Identify which cell holds the provided text, then report its [x, y] central coordinate. 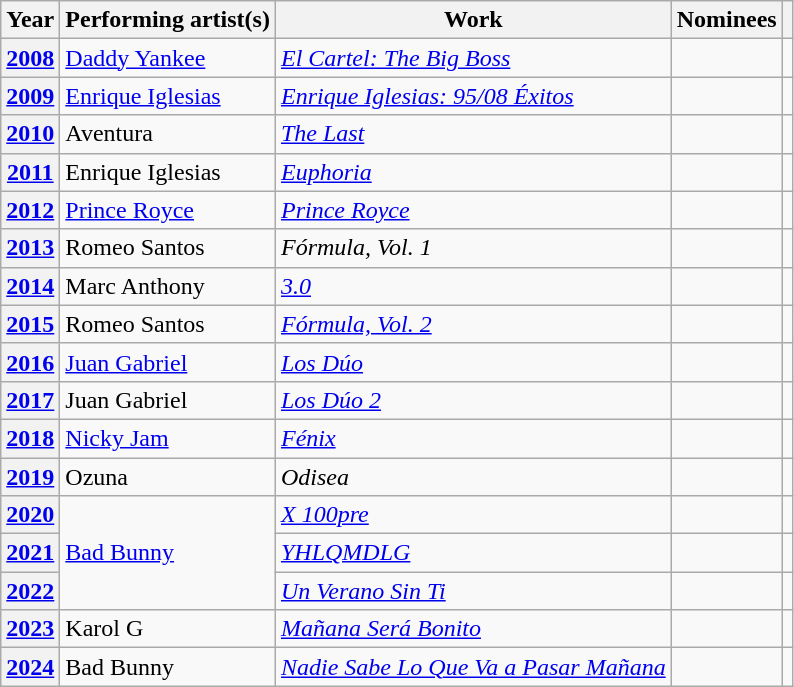
2018 [30, 438]
2008 [30, 58]
2011 [30, 172]
2021 [30, 553]
2017 [30, 400]
Nicky Jam [168, 438]
Marc Anthony [168, 286]
Year [30, 20]
2023 [30, 629]
Fénix [473, 438]
X 100pre [473, 515]
2024 [30, 667]
Ozuna [168, 477]
2015 [30, 324]
2016 [30, 362]
Un Verano Sin Ti [473, 591]
Karol G [168, 629]
2009 [30, 96]
Odisea [473, 477]
Los Dúo [473, 362]
2012 [30, 210]
2019 [30, 477]
Aventura [168, 134]
El Cartel: The Big Boss [473, 58]
Enrique Iglesias: 95/08 Éxitos [473, 96]
2022 [30, 591]
The Last [473, 134]
Fórmula, Vol. 2 [473, 324]
2013 [30, 248]
Daddy Yankee [168, 58]
2014 [30, 286]
Performing artist(s) [168, 20]
2010 [30, 134]
2020 [30, 515]
Nadie Sabe Lo Que Va a Pasar Mañana [473, 667]
Los Dúo 2 [473, 400]
Work [473, 20]
Mañana Será Bonito [473, 629]
Euphoria [473, 172]
Fórmula, Vol. 1 [473, 248]
YHLQMDLG [473, 553]
Nominees [726, 20]
3.0 [473, 286]
